Extract the [x, y] coordinate from the center of the cell holding the provided text.  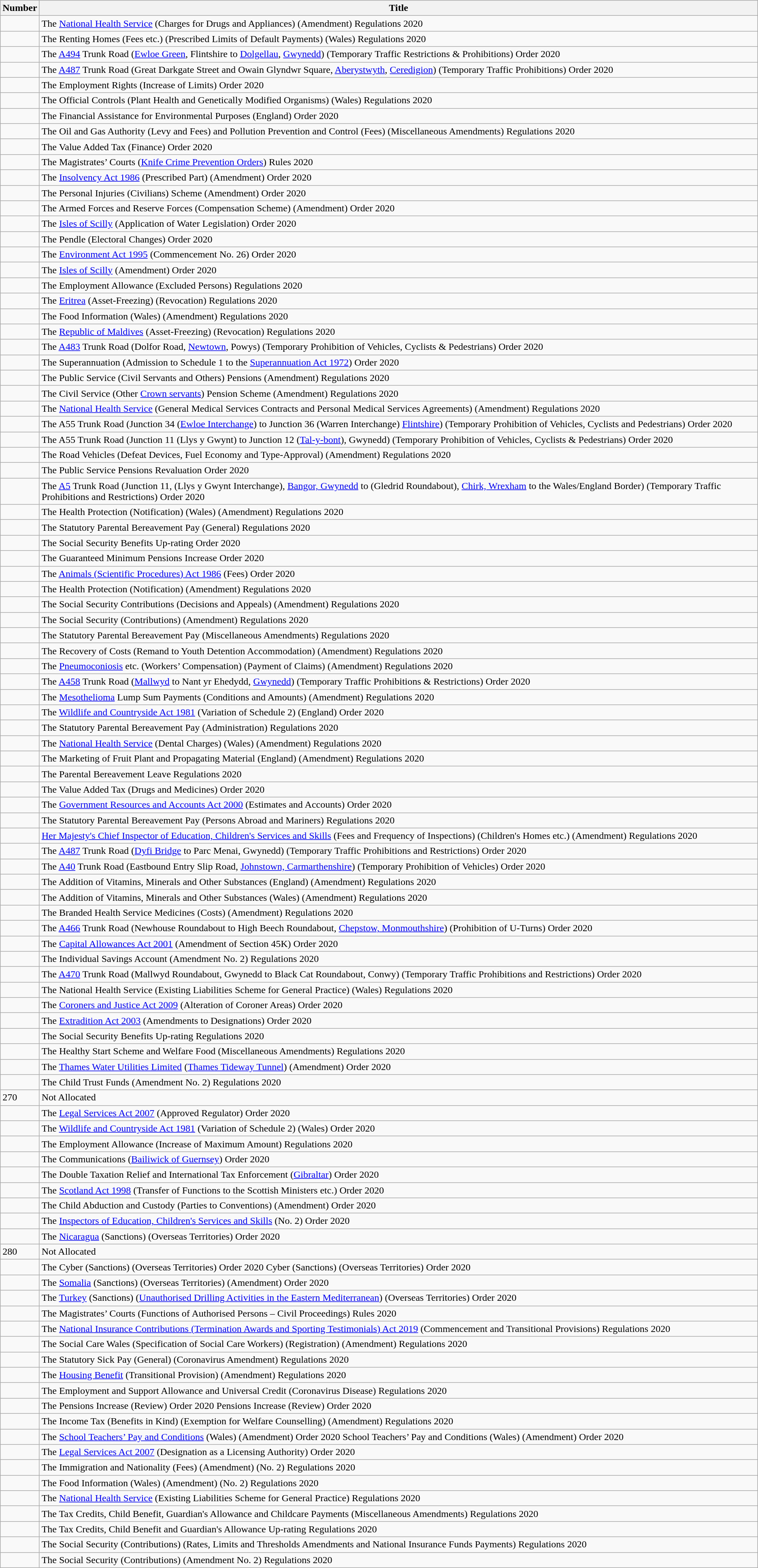
The Mesothelioma Lump Sum Payments (Conditions and Amounts) (Amendment) Regulations 2020 [398, 697]
The Thames Water Utilities Limited (Thames Tideway Tunnel) (Amendment) Order 2020 [398, 1067]
The Health Protection (Notification) (Amendment) Regulations 2020 [398, 589]
The Renting Homes (Fees etc.) (Prescribed Limits of Default Payments) (Wales) Regulations 2020 [398, 39]
The Social Security Benefits Up-rating Regulations 2020 [398, 1036]
The Legal Services Act 2007 (Designation as a Licensing Authority) Order 2020 [398, 1452]
The National Health Service (General Medical Services Contracts and Personal Medical Services Agreements) (Amendment) Regulations 2020 [398, 408]
The Statutory Parental Bereavement Pay (Administration) Regulations 2020 [398, 728]
The Wildlife and Countryside Act 1981 (Variation of Schedule 2) (Wales) Order 2020 [398, 1128]
The Armed Forces and Reserve Forces (Compensation Scheme) (Amendment) Order 2020 [398, 208]
The Income Tax (Benefits in Kind) (Exemption for Welfare Counselling) (Amendment) Regulations 2020 [398, 1421]
The Employment and Support Allowance and Universal Credit (Coronavirus Disease) Regulations 2020 [398, 1390]
The A458 Trunk Road (Mallwyd to Nant yr Ehedydd, Gwynedd) (Temporary Traffic Prohibitions & Restrictions) Order 2020 [398, 681]
The Child Trust Funds (Amendment No. 2) Regulations 2020 [398, 1082]
The A494 Trunk Road (Ewloe Green, Flintshire to Dolgellau, Gwynedd) (Temporary Traffic Restrictions & Prohibitions) Order 2020 [398, 54]
The Guaranteed Minimum Pensions Increase Order 2020 [398, 558]
The Magistrates’ Courts (Functions of Authorised Persons – Civil Proceedings) Rules 2020 [398, 1313]
The Food Information (Wales) (Amendment) Regulations 2020 [398, 316]
The Public Service (Civil Servants and Others) Pensions (Amendment) Regulations 2020 [398, 378]
The Inspectors of Education, Children's Services and Skills (No. 2) Order 2020 [398, 1221]
The Legal Services Act 2007 (Approved Regulator) Order 2020 [398, 1113]
The Scotland Act 1998 (Transfer of Functions to the Scottish Ministers etc.) Order 2020 [398, 1190]
The Social Security (Contributions) (Amendment No. 2) Regulations 2020 [398, 1560]
The Financial Assistance for Environmental Purposes (England) Order 2020 [398, 116]
270 [20, 1098]
280 [20, 1252]
The Healthy Start Scheme and Welfare Food (Miscellaneous Amendments) Regulations 2020 [398, 1051]
The Health Protection (Notification) (Wales) (Amendment) Regulations 2020 [398, 512]
The Marketing of Fruit Plant and Propagating Material (England) (Amendment) Regulations 2020 [398, 759]
The School Teachers’ Pay and Conditions (Wales) (Amendment) Order 2020 School Teachers’ Pay and Conditions (Wales) (Amendment) Order 2020 [398, 1437]
The National Health Service (Existing Liabilities Scheme for General Practice) (Wales) Regulations 2020 [398, 990]
The A470 Trunk Road (Mallwyd Roundabout, Gwynedd to Black Cat Roundabout, Conwy) (Temporary Traffic Prohibitions and Restrictions) Order 2020 [398, 974]
The A487 Trunk Road (Great Darkgate Street and Owain Glyndwr Square, Aberystwyth, Ceredigion) (Temporary Traffic Prohibitions) Order 2020 [398, 70]
The Value Added Tax (Finance) Order 2020 [398, 147]
The Parental Bereavement Leave Regulations 2020 [398, 774]
The Turkey (Sanctions) (Unauthorised Drilling Activities in the Eastern Mediterranean) (Overseas Territories) Order 2020 [398, 1298]
Title [398, 8]
The Individual Savings Account (Amendment No. 2) Regulations 2020 [398, 959]
The Government Resources and Accounts Act 2000 (Estimates and Accounts) Order 2020 [398, 805]
The Child Abduction and Custody (Parties to Conventions) (Amendment) Order 2020 [398, 1206]
The Value Added Tax (Drugs and Medicines) Order 2020 [398, 789]
The Housing Benefit (Transitional Provision) (Amendment) Regulations 2020 [398, 1375]
The Republic of Maldives (Asset-Freezing) (Revocation) Regulations 2020 [398, 332]
The Eritrea (Asset-Freezing) (Revocation) Regulations 2020 [398, 301]
The Statutory Parental Bereavement Pay (Persons Abroad and Mariners) Regulations 2020 [398, 820]
The Social Security (Contributions) (Rates, Limits and Thresholds Amendments and National Insurance Funds Payments) Regulations 2020 [398, 1545]
The Capital Allowances Act 2001 (Amendment of Section 45K) Order 2020 [398, 944]
The Oil and Gas Authority (Levy and Fees) and Pollution Prevention and Control (Fees) (Miscellaneous Amendments) Regulations 2020 [398, 131]
The Branded Health Service Medicines (Costs) (Amendment) Regulations 2020 [398, 913]
The A40 Trunk Road (Eastbound Entry Slip Road, Johnstown, Carmarthenshire) (Temporary Prohibition of Vehicles) Order 2020 [398, 866]
The Tax Credits, Child Benefit and Guardian's Allowance Up-rating Regulations 2020 [398, 1529]
The Environment Act 1995 (Commencement No. 26) Order 2020 [398, 255]
The Somalia (Sanctions) (Overseas Territories) (Amendment) Order 2020 [398, 1283]
The Civil Service (Other Crown servants) Pension Scheme (Amendment) Regulations 2020 [398, 393]
The Magistrates’ Courts (Knife Crime Prevention Orders) Rules 2020 [398, 162]
The Social Care Wales (Specification of Social Care Workers) (Registration) (Amendment) Regulations 2020 [398, 1344]
The Extradition Act 2003 (Amendments to Designations) Order 2020 [398, 1021]
The Nicaragua (Sanctions) (Overseas Territories) Order 2020 [398, 1236]
The Communications (Bailiwick of Guernsey) Order 2020 [398, 1159]
The Social Security Contributions (Decisions and Appeals) (Amendment) Regulations 2020 [398, 604]
The Pneumoconiosis etc. (Workers’ Compensation) (Payment of Claims) (Amendment) Regulations 2020 [398, 666]
The Double Taxation Relief and International Tax Enforcement (Gibraltar) Order 2020 [398, 1174]
The Wildlife and Countryside Act 1981 (Variation of Schedule 2) (England) Order 2020 [398, 713]
The Road Vehicles (Defeat Devices, Fuel Economy and Type-Approval) (Amendment) Regulations 2020 [398, 455]
The A466 Trunk Road (Newhouse Roundabout to High Beech Roundabout, Chepstow, Monmouthshire) (Prohibition of U-Turns) Order 2020 [398, 928]
The Coroners and Justice Act 2009 (Alteration of Coroner Areas) Order 2020 [398, 1005]
The Statutory Parental Bereavement Pay (Miscellaneous Amendments) Regulations 2020 [398, 635]
The National Health Service (Dental Charges) (Wales) (Amendment) Regulations 2020 [398, 743]
The Pensions Increase (Review) Order 2020 Pensions Increase (Review) Order 2020 [398, 1406]
The National Health Service (Existing Liabilities Scheme for General Practice) Regulations 2020 [398, 1498]
The Food Information (Wales) (Amendment) (No. 2) Regulations 2020 [398, 1483]
The Employment Allowance (Increase of Maximum Amount) Regulations 2020 [398, 1144]
The Employment Allowance (Excluded Persons) Regulations 2020 [398, 285]
The Addition of Vitamins, Minerals and Other Substances (Wales) (Amendment) Regulations 2020 [398, 897]
The Social Security (Contributions) (Amendment) Regulations 2020 [398, 620]
The Addition of Vitamins, Minerals and Other Substances (England) (Amendment) Regulations 2020 [398, 882]
The National Health Service (Charges for Drugs and Appliances) (Amendment) Regulations 2020 [398, 23]
The Tax Credits, Child Benefit, Guardian's Allowance and Childcare Payments (Miscellaneous Amendments) Regulations 2020 [398, 1514]
The Cyber (Sanctions) (Overseas Territories) Order 2020 Cyber (Sanctions) (Overseas Territories) Order 2020 [398, 1267]
The Insolvency Act 1986 (Prescribed Part) (Amendment) Order 2020 [398, 177]
The Superannuation (Admission to Schedule 1 to the Superannuation Act 1972) Order 2020 [398, 362]
The A487 Trunk Road (Dyfi Bridge to Parc Menai, Gwynedd) (Temporary Traffic Prohibitions and Restrictions) Order 2020 [398, 851]
The Personal Injuries (Civilians) Scheme (Amendment) Order 2020 [398, 193]
Number [20, 8]
The Official Controls (Plant Health and Genetically Modified Organisms) (Wales) Regulations 2020 [398, 100]
The Pendle (Electoral Changes) Order 2020 [398, 239]
The Public Service Pensions Revaluation Order 2020 [398, 470]
The A483 Trunk Road (Dolfor Road, Newtown, Powys) (Temporary Prohibition of Vehicles, Cyclists & Pedestrians) Order 2020 [398, 347]
The Social Security Benefits Up-rating Order 2020 [398, 543]
The Recovery of Costs (Remand to Youth Detention Accommodation) (Amendment) Regulations 2020 [398, 651]
The Isles of Scilly (Amendment) Order 2020 [398, 270]
The Statutory Sick Pay (General) (Coronavirus Amendment) Regulations 2020 [398, 1360]
The Immigration and Nationality (Fees) (Amendment) (No. 2) Regulations 2020 [398, 1468]
The Employment Rights (Increase of Limits) Order 2020 [398, 85]
The Statutory Parental Bereavement Pay (General) Regulations 2020 [398, 528]
The Isles of Scilly (Application of Water Legislation) Order 2020 [398, 224]
The Animals (Scientific Procedures) Act 1986 (Fees) Order 2020 [398, 574]
